Scan for the cell matching the given text and deliver its [x, y] coordinate at center. 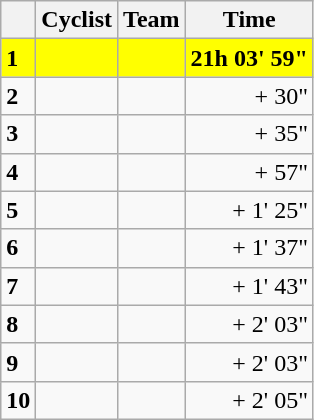
+ 2' 05" [249, 400]
+ 35" [249, 134]
Cyclist [77, 20]
+ 30" [249, 96]
8 [18, 324]
4 [18, 172]
+ 1' 37" [249, 248]
+ 57" [249, 172]
+ 1' 43" [249, 286]
10 [18, 400]
21h 03' 59" [249, 58]
9 [18, 362]
Time [249, 20]
6 [18, 248]
7 [18, 286]
2 [18, 96]
5 [18, 210]
+ 1' 25" [249, 210]
Team [152, 20]
3 [18, 134]
1 [18, 58]
